Identify which cell holds the provided text, then report its [x, y] central coordinate. 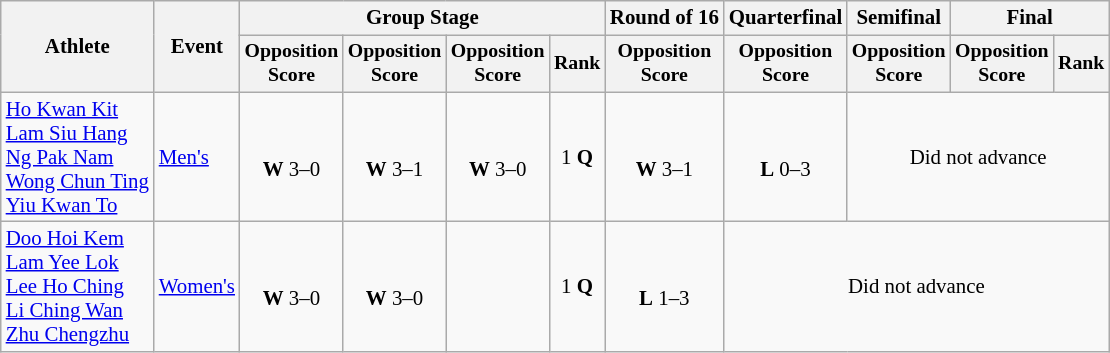
Women's [197, 287]
Group Stage [422, 18]
L 0–3 [786, 157]
Semifinal [898, 18]
L 1–3 [664, 287]
Men's [197, 157]
Round of 16 [664, 18]
Final [1030, 18]
Doo Hoi KemLam Yee LokLee Ho ChingLi Ching WanZhu Chengzhu [78, 287]
Ho Kwan KitLam Siu HangNg Pak NamWong Chun TingYiu Kwan To [78, 157]
Athlete [78, 46]
Event [197, 46]
Quarterfinal [786, 18]
